Find where the given text appears and provide that cell's center as [X, Y] coordinate. 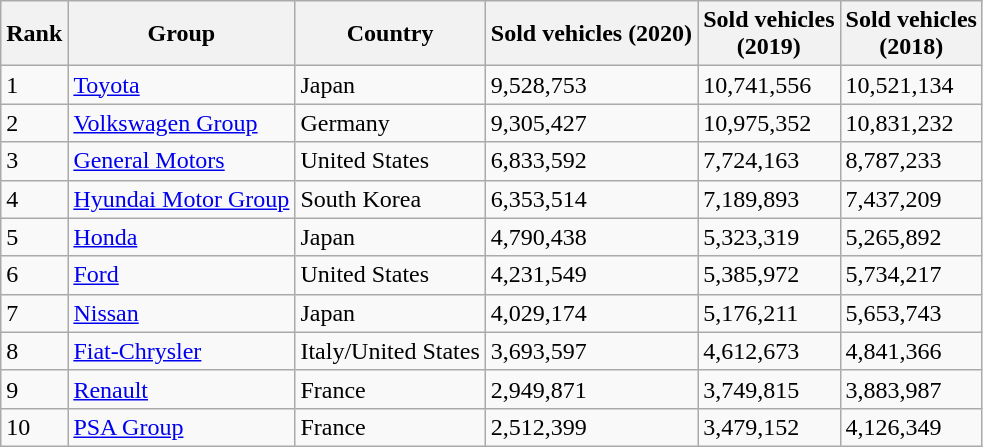
Country [390, 34]
9 [34, 389]
Sold vehicles (2018) [911, 34]
10,521,134 [911, 85]
PSA Group [182, 427]
Honda [182, 237]
Germany [390, 123]
3,693,597 [591, 351]
4,029,174 [591, 313]
Renault [182, 389]
4,612,673 [769, 351]
4,841,366 [911, 351]
2,949,871 [591, 389]
9,528,753 [591, 85]
10,741,556 [769, 85]
5,385,972 [769, 275]
2 [34, 123]
10 [34, 427]
3,883,987 [911, 389]
5,734,217 [911, 275]
7,724,163 [769, 161]
Italy/United States [390, 351]
5,265,892 [911, 237]
3,479,152 [769, 427]
Sold vehicles (2019) [769, 34]
5,653,743 [911, 313]
6 [34, 275]
General Motors [182, 161]
7,189,893 [769, 199]
10,975,352 [769, 123]
7,437,209 [911, 199]
Fiat-Chrysler [182, 351]
5,176,211 [769, 313]
8,787,233 [911, 161]
5,323,319 [769, 237]
4,231,549 [591, 275]
6,353,514 [591, 199]
South Korea [390, 199]
6,833,592 [591, 161]
4 [34, 199]
5 [34, 237]
Hyundai Motor Group [182, 199]
3 [34, 161]
Ford [182, 275]
10,831,232 [911, 123]
4,126,349 [911, 427]
Nissan [182, 313]
Sold vehicles (2020) [591, 34]
9,305,427 [591, 123]
7 [34, 313]
Volkswagen Group [182, 123]
3,749,815 [769, 389]
2,512,399 [591, 427]
Toyota [182, 85]
1 [34, 85]
4,790,438 [591, 237]
8 [34, 351]
Rank [34, 34]
Group [182, 34]
